Return (x, y) of the center of cell containing provided text 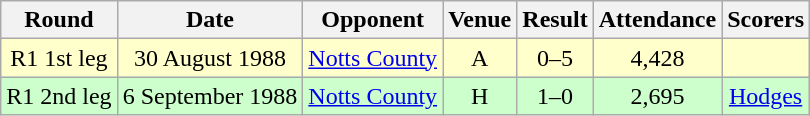
6 September 1988 (210, 96)
2,695 (657, 96)
Round (59, 20)
Venue (480, 20)
Attendance (657, 20)
Hodges (766, 96)
0–5 (555, 58)
H (480, 96)
R1 2nd leg (59, 96)
30 August 1988 (210, 58)
R1 1st leg (59, 58)
A (480, 58)
Result (555, 20)
1–0 (555, 96)
Date (210, 20)
Opponent (373, 20)
Scorers (766, 20)
4,428 (657, 58)
